Detect which cell encompasses the target text, then output its (x, y) center coordinate. 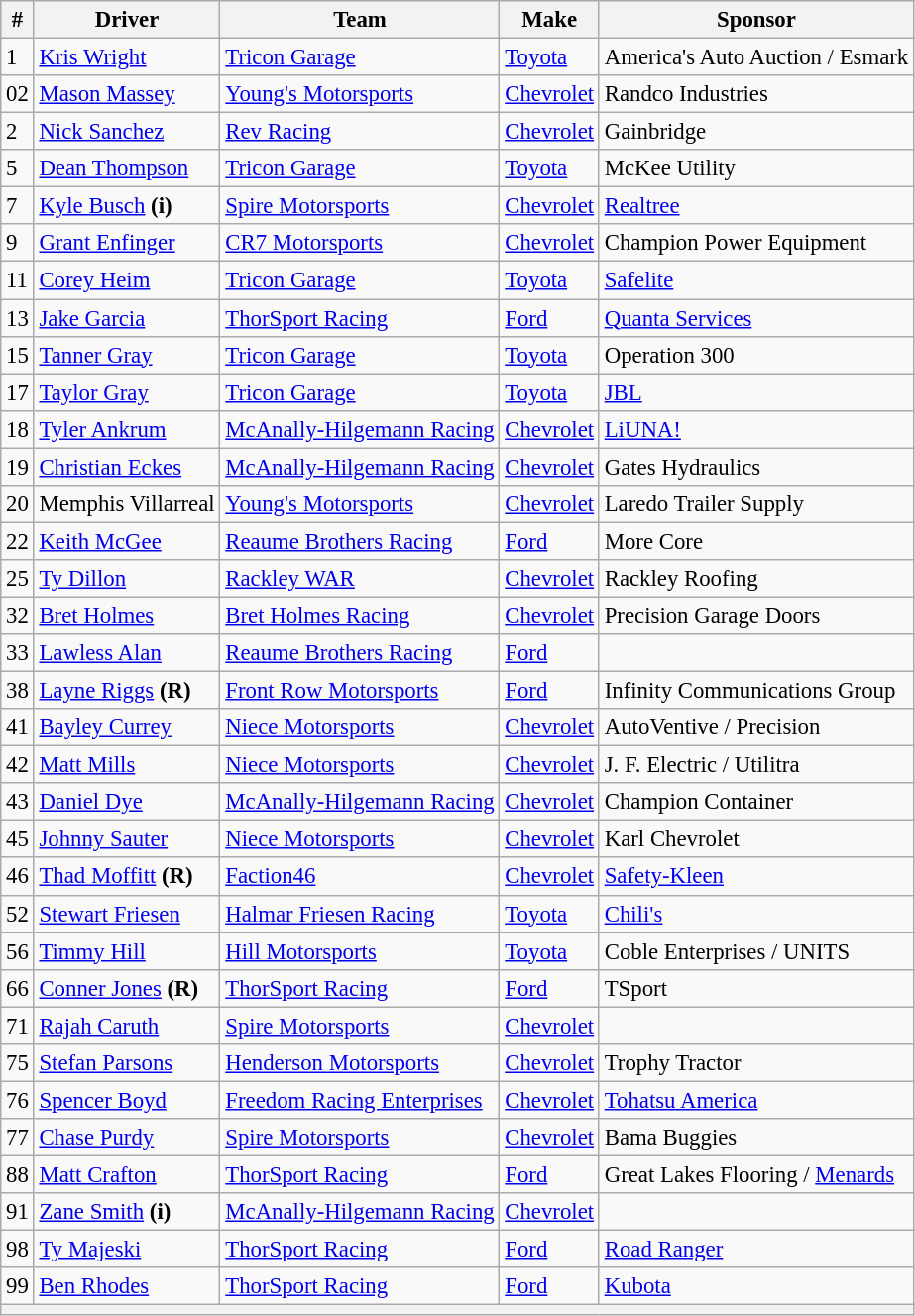
Hill Motorsports (360, 951)
Stewart Friesen (127, 914)
Operation 300 (755, 355)
McKee Utility (755, 168)
Karl Chevrolet (755, 839)
Memphis Villarreal (127, 504)
99 (18, 1286)
Rackley Roofing (755, 579)
Tohatsu America (755, 1100)
Team (360, 20)
# (18, 20)
CR7 Motorsports (360, 243)
Trophy Tractor (755, 1063)
Kris Wright (127, 57)
Gates Hydraulics (755, 467)
Bret Holmes (127, 615)
Nick Sanchez (127, 132)
Rackley WAR (360, 579)
46 (18, 877)
Dean Thompson (127, 168)
Kubota (755, 1286)
75 (18, 1063)
33 (18, 653)
Bama Buggies (755, 1138)
32 (18, 615)
JBL (755, 392)
02 (18, 94)
11 (18, 280)
America's Auto Auction / Esmark (755, 57)
Great Lakes Flooring / Menards (755, 1174)
Chase Purdy (127, 1138)
Make (549, 20)
5 (18, 168)
Champion Container (755, 802)
88 (18, 1174)
LiUNA! (755, 429)
Corey Heim (127, 280)
25 (18, 579)
Matt Crafton (127, 1174)
45 (18, 839)
Coble Enterprises / UNITS (755, 951)
Bret Holmes Racing (360, 615)
Matt Mills (127, 765)
Lawless Alan (127, 653)
19 (18, 467)
9 (18, 243)
Randco Industries (755, 94)
Jake Garcia (127, 318)
J. F. Electric / Utilitra (755, 765)
20 (18, 504)
Stefan Parsons (127, 1063)
42 (18, 765)
Realtree (755, 206)
7 (18, 206)
22 (18, 541)
Conner Jones (R) (127, 988)
Tanner Gray (127, 355)
1 (18, 57)
Ty Dillon (127, 579)
Infinity Communications Group (755, 691)
Road Ranger (755, 1250)
17 (18, 392)
Safety-Kleen (755, 877)
2 (18, 132)
Daniel Dye (127, 802)
13 (18, 318)
Layne Riggs (R) (127, 691)
43 (18, 802)
Henderson Motorsports (360, 1063)
Taylor Gray (127, 392)
More Core (755, 541)
Faction46 (360, 877)
Tyler Ankrum (127, 429)
Rajah Caruth (127, 1026)
15 (18, 355)
66 (18, 988)
76 (18, 1100)
Johnny Sauter (127, 839)
Quanta Services (755, 318)
TSport (755, 988)
41 (18, 727)
Halmar Friesen Racing (360, 914)
Bayley Currey (127, 727)
18 (18, 429)
Safelite (755, 280)
Ty Majeski (127, 1250)
Grant Enfinger (127, 243)
98 (18, 1250)
38 (18, 691)
Precision Garage Doors (755, 615)
Kyle Busch (i) (127, 206)
Front Row Motorsports (360, 691)
71 (18, 1026)
Laredo Trailer Supply (755, 504)
Keith McGee (127, 541)
91 (18, 1212)
Thad Moffitt (R) (127, 877)
Chili's (755, 914)
Ben Rhodes (127, 1286)
Sponsor (755, 20)
52 (18, 914)
Christian Eckes (127, 467)
Gainbridge (755, 132)
Champion Power Equipment (755, 243)
Rev Racing (360, 132)
Spencer Boyd (127, 1100)
Timmy Hill (127, 951)
Zane Smith (i) (127, 1212)
77 (18, 1138)
AutoVentive / Precision (755, 727)
Mason Massey (127, 94)
Driver (127, 20)
56 (18, 951)
Freedom Racing Enterprises (360, 1100)
